Return the [x, y] coordinate for the center point of the cell that contains the specified text.  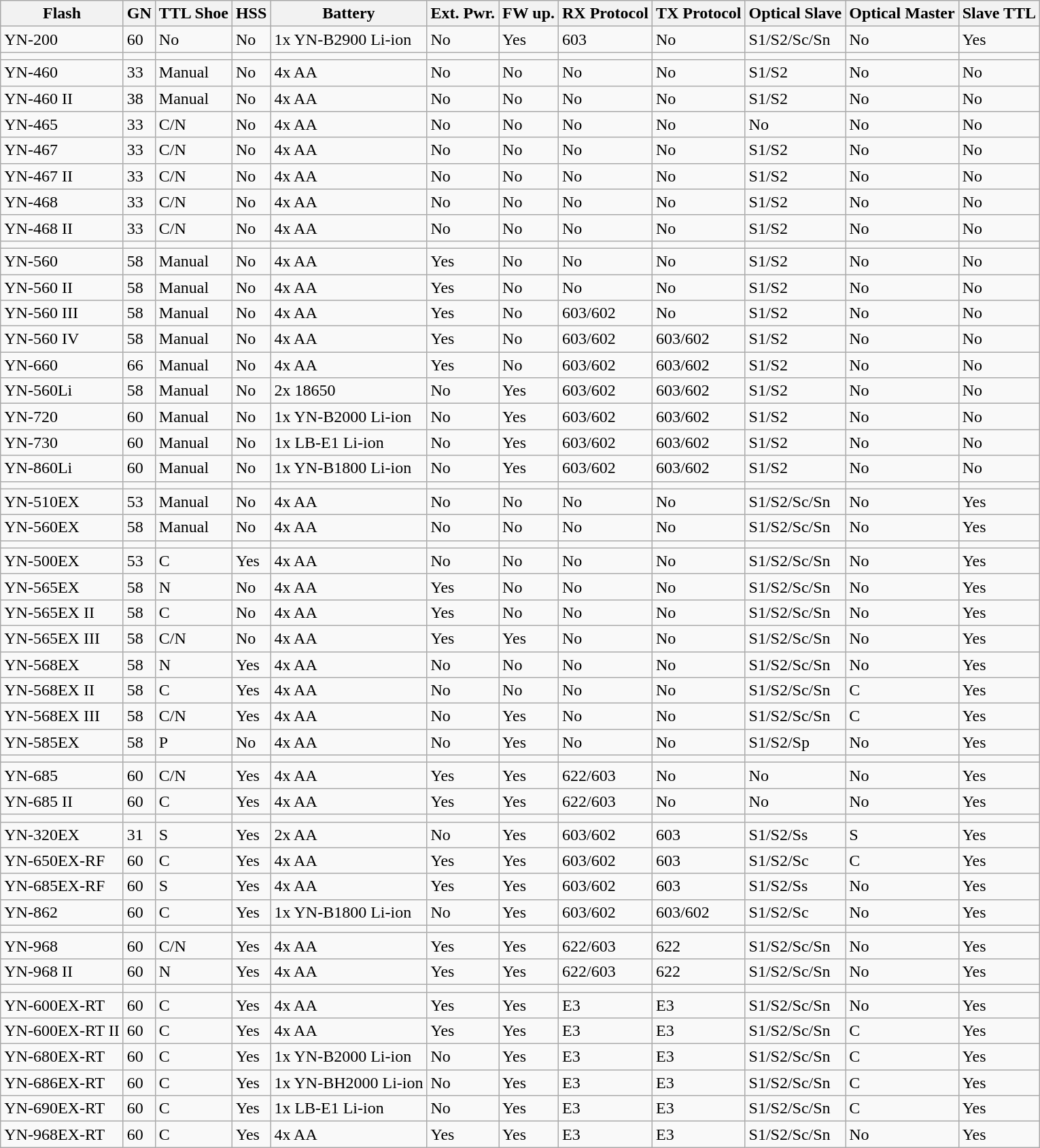
2x AA [349, 835]
TX Protocol [699, 14]
YN-468 [62, 202]
YN-460 [62, 73]
YN-690EX-RT [62, 1109]
YN-862 [62, 912]
YN-467 II [62, 176]
YN-650EX-RF [62, 860]
31 [139, 835]
YN-720 [62, 417]
YN-560EX [62, 527]
S1/S2/Sp [795, 742]
1x YN-B2900 Li-ion [349, 39]
YN-560 II [62, 288]
P [193, 742]
YN-685 II [62, 801]
TTL Shoe [193, 14]
YN-465 [62, 124]
YN-600EX-RT [62, 1005]
2x 18650 [349, 391]
YN-560 IV [62, 339]
YN-568EX II [62, 691]
Slave TTL [999, 14]
YN-680EX-RT [62, 1057]
66 [139, 365]
YN-320EX [62, 835]
YN-685EX-RF [62, 886]
YN-560Li [62, 391]
GN [139, 14]
YN-565EX [62, 587]
YN-200 [62, 39]
YN-460 II [62, 99]
Optical Slave [795, 14]
RX Protocol [606, 14]
Ext. Pwr. [463, 14]
HSS [251, 14]
38 [139, 99]
YN-968 II [62, 971]
YN-560 [62, 261]
YN-500EX [62, 561]
YN-467 [62, 150]
Optical Master [902, 14]
YN-565EX II [62, 612]
FW up. [529, 14]
YN-600EX-RT II [62, 1031]
YN-686EX-RT [62, 1083]
YN-968EX-RT [62, 1134]
Battery [349, 14]
YN-660 [62, 365]
YN-468 II [62, 228]
YN-565EX III [62, 638]
YN-560 III [62, 313]
YN-860Li [62, 468]
YN-568EX III [62, 716]
Flash [62, 14]
YN-968 [62, 945]
YN-685 [62, 776]
YN-585EX [62, 742]
YN-568EX [62, 664]
YN-730 [62, 442]
YN-510EX [62, 502]
1x YN-BH2000 Li-ion [349, 1083]
